Find where the given text appears and provide that cell's center as (X, Y) coordinate. 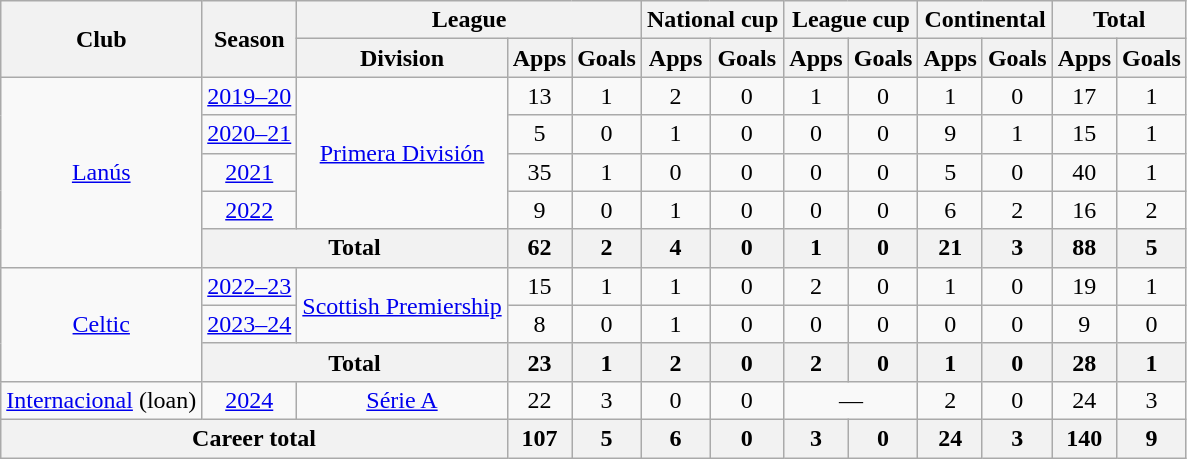
140 (1084, 438)
23 (539, 362)
62 (539, 248)
19 (1084, 286)
Internacional (loan) (102, 400)
8 (539, 324)
Career total (254, 438)
League (470, 20)
35 (539, 172)
2021 (250, 172)
17 (1084, 96)
2022–23 (250, 286)
88 (1084, 248)
2019–20 (250, 96)
Primera División (402, 153)
League cup (851, 20)
40 (1084, 172)
2023–24 (250, 324)
28 (1084, 362)
22 (539, 400)
21 (950, 248)
Série A (402, 400)
4 (675, 248)
Lanús (102, 172)
107 (539, 438)
2022 (250, 210)
Club (102, 39)
13 (539, 96)
Scottish Premiership (402, 305)
Celtic (102, 324)
National cup (712, 20)
2024 (250, 400)
— (851, 400)
Continental (985, 20)
Division (402, 58)
2020–21 (250, 134)
16 (1084, 210)
Season (250, 39)
